Pinpoint the cell where the given text exists, returning its [x, y] midpoint coordinate. 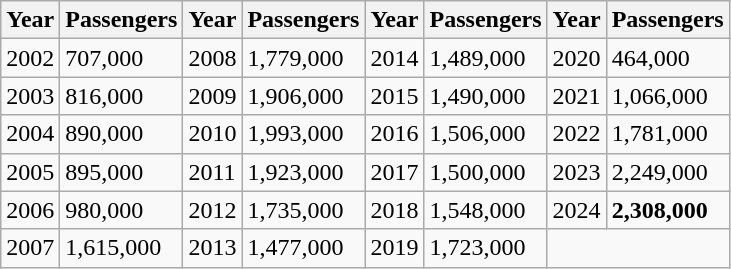
1,723,000 [486, 248]
1,779,000 [304, 58]
2014 [394, 58]
1,735,000 [304, 210]
2,308,000 [668, 210]
2002 [30, 58]
2022 [576, 134]
2008 [212, 58]
2016 [394, 134]
2023 [576, 172]
2017 [394, 172]
2015 [394, 96]
2005 [30, 172]
2019 [394, 248]
2021 [576, 96]
2009 [212, 96]
1,781,000 [668, 134]
2003 [30, 96]
1,066,000 [668, 96]
1,490,000 [486, 96]
2007 [30, 248]
2011 [212, 172]
2020 [576, 58]
890,000 [122, 134]
1,615,000 [122, 248]
1,548,000 [486, 210]
2,249,000 [668, 172]
1,923,000 [304, 172]
2013 [212, 248]
707,000 [122, 58]
2012 [212, 210]
1,506,000 [486, 134]
2006 [30, 210]
2004 [30, 134]
464,000 [668, 58]
980,000 [122, 210]
1,993,000 [304, 134]
2018 [394, 210]
1,500,000 [486, 172]
2010 [212, 134]
816,000 [122, 96]
2024 [576, 210]
1,477,000 [304, 248]
895,000 [122, 172]
1,906,000 [304, 96]
1,489,000 [486, 58]
